Find where the given text appears and provide that cell's center as (x, y) coordinate. 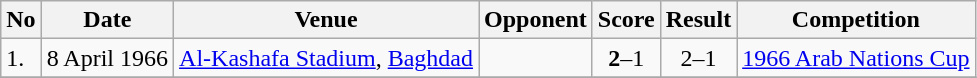
1. (21, 58)
Al-Kashafa Stadium, Baghdad (326, 58)
Score (626, 20)
Opponent (536, 20)
Result (698, 20)
Venue (326, 20)
No (21, 20)
8 April 1966 (107, 58)
Date (107, 20)
Competition (856, 20)
1966 Arab Nations Cup (856, 58)
